Determine the (x, y) coordinate at the center of the cell enclosing the given text.  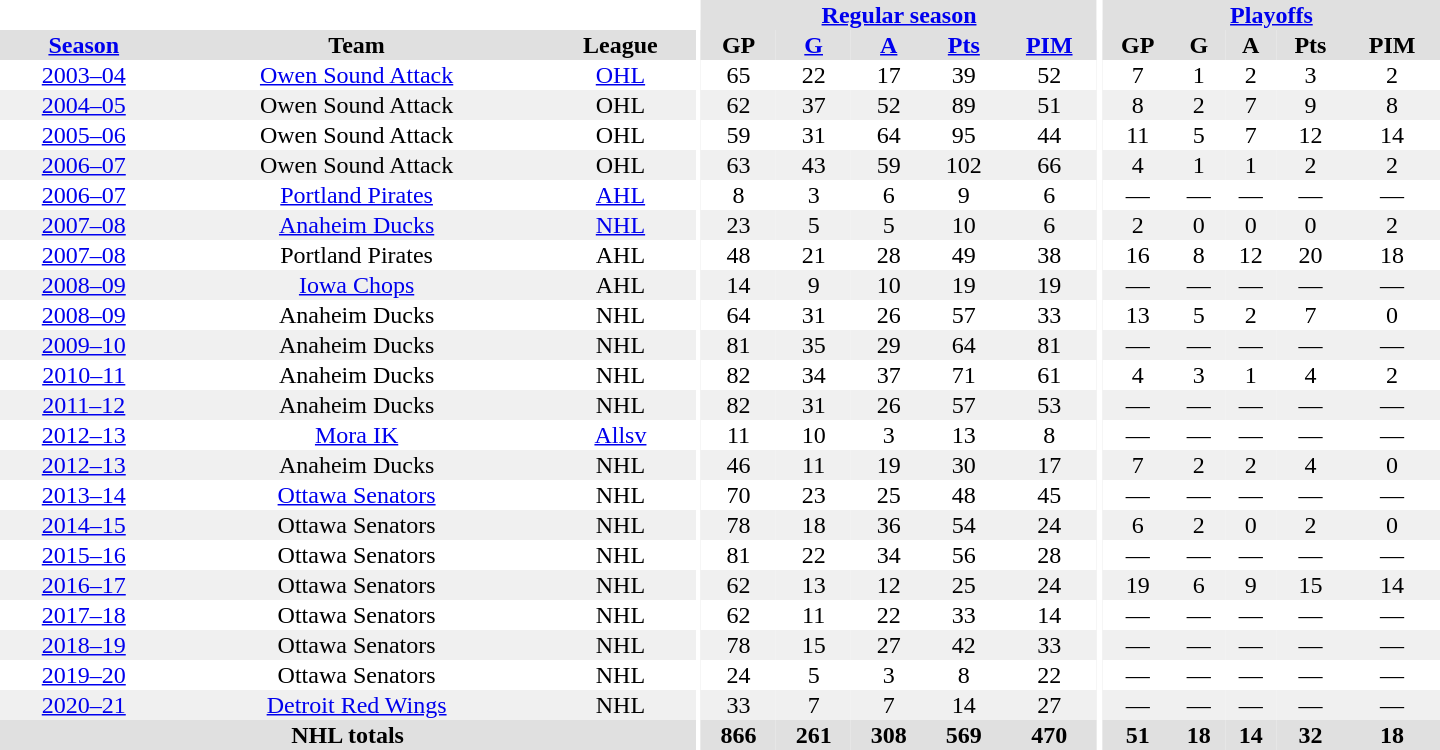
95 (964, 135)
866 (738, 735)
Allsv (621, 435)
League (621, 45)
89 (964, 105)
Regular season (899, 15)
36 (888, 525)
63 (738, 165)
65 (738, 75)
20 (1310, 255)
21 (814, 255)
2005–06 (84, 135)
2015–16 (84, 555)
38 (1049, 255)
Mora IK (357, 435)
308 (888, 735)
61 (1049, 375)
2018–19 (84, 645)
30 (964, 465)
2013–14 (84, 495)
Iowa Chops (357, 285)
42 (964, 645)
54 (964, 525)
2011–12 (84, 405)
45 (1049, 495)
569 (964, 735)
56 (964, 555)
2004–05 (84, 105)
32 (1310, 735)
Playoffs (1272, 15)
53 (1049, 405)
NHL totals (348, 735)
2016–17 (84, 585)
66 (1049, 165)
16 (1138, 255)
2010–11 (84, 375)
102 (964, 165)
71 (964, 375)
43 (814, 165)
Team (357, 45)
49 (964, 255)
2003–04 (84, 75)
35 (814, 345)
Detroit Red Wings (357, 705)
2009–10 (84, 345)
261 (814, 735)
70 (738, 495)
2020–21 (84, 705)
2017–18 (84, 615)
44 (1049, 135)
39 (964, 75)
29 (888, 345)
Season (84, 45)
46 (738, 465)
470 (1049, 735)
2014–15 (84, 525)
2019–20 (84, 675)
